For the text-containing cell, return its midpoint in [x, y] coordinate format. 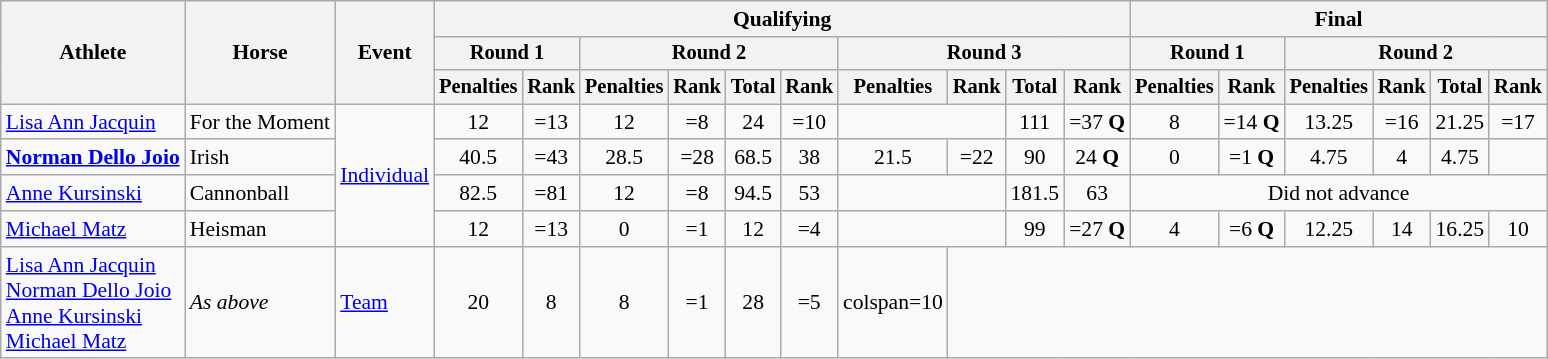
Individual [384, 175]
94.5 [754, 193]
Round 3 [984, 54]
40.5 [478, 158]
181.5 [1034, 193]
90 [1034, 158]
Heisman [260, 229]
24 [754, 122]
38 [809, 158]
68.5 [754, 158]
=27 Q [1097, 229]
=28 [697, 158]
14 [1402, 229]
Michael Matz [93, 229]
Anne Kursinski [93, 193]
21.5 [893, 158]
=43 [551, 158]
=37 Q [1097, 122]
Lisa Ann JacquinNorman Dello JoioAnne KursinskiMichael Matz [93, 303]
13.25 [1329, 122]
99 [1034, 229]
=16 [1402, 122]
12.25 [1329, 229]
=10 [809, 122]
=1 Q [1252, 158]
Qualifying [782, 19]
10 [1518, 229]
24 Q [1097, 158]
Lisa Ann Jacquin [93, 122]
53 [809, 193]
Irish [260, 158]
Cannonball [260, 193]
=81 [551, 193]
Event [384, 52]
Athlete [93, 52]
Norman Dello Joio [93, 158]
colspan=10 [893, 303]
=6 Q [1252, 229]
=5 [809, 303]
Horse [260, 52]
28 [754, 303]
20 [478, 303]
=4 [809, 229]
As above [260, 303]
Final [1338, 19]
28.5 [624, 158]
82.5 [478, 193]
16.25 [1460, 229]
=14 Q [1252, 122]
Did not advance [1338, 193]
For the Moment [260, 122]
=22 [977, 158]
21.25 [1460, 122]
111 [1034, 122]
63 [1097, 193]
Team [384, 303]
=17 [1518, 122]
